Output the (X, Y) coordinate of the center of the cell containing the given text.  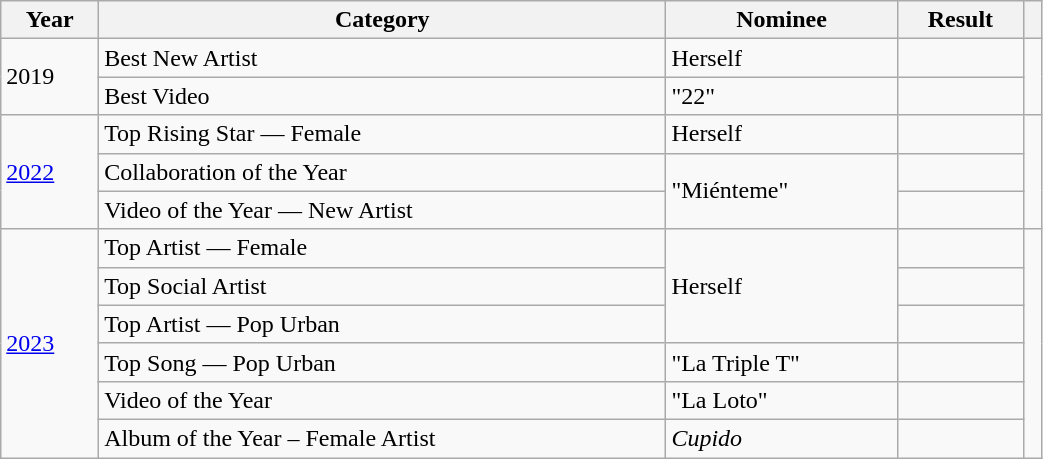
2023 (50, 343)
Cupido (782, 438)
"La Triple T" (782, 362)
2019 (50, 77)
Top Social Artist (382, 286)
Top Song — Pop Urban (382, 362)
Year (50, 20)
Result (960, 20)
Top Artist — Female (382, 248)
"22" (782, 96)
Top Rising Star — Female (382, 134)
"La Loto" (782, 400)
2022 (50, 172)
Album of the Year – Female Artist (382, 438)
Top Artist — Pop Urban (382, 324)
Collaboration of the Year (382, 172)
Nominee (782, 20)
Video of the Year — New Artist (382, 210)
Best New Artist (382, 58)
"Miénteme" (782, 191)
Video of the Year (382, 400)
Category (382, 20)
Best Video (382, 96)
